Extract the (X, Y) coordinate from the center of the cell holding the provided text.  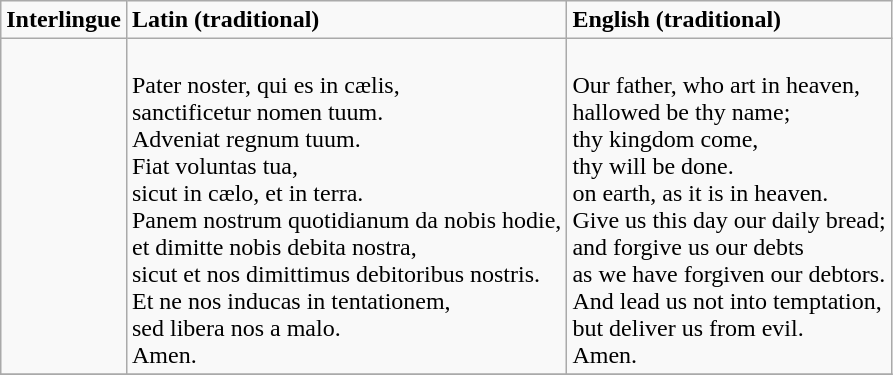
English (traditional) (729, 20)
Latin (traditional) (346, 20)
Interlingue (64, 20)
